Pinpoint the cell where the given text exists, returning its (X, Y) midpoint coordinate. 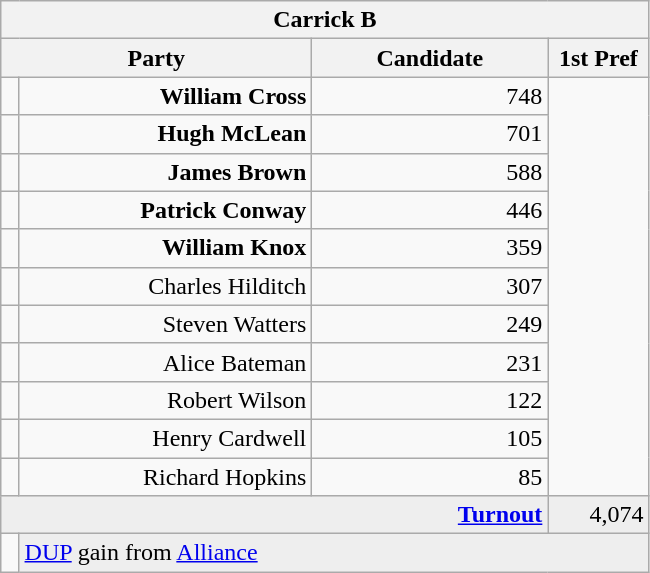
DUP gain from Alliance (334, 553)
359 (430, 248)
Richard Hopkins (166, 477)
1st Pref (598, 58)
Steven Watters (166, 324)
588 (430, 172)
122 (430, 400)
Hugh McLean (166, 134)
William Cross (166, 96)
Party (156, 58)
Alice Bateman (166, 362)
249 (430, 324)
105 (430, 438)
Henry Cardwell (166, 438)
Turnout (274, 515)
Carrick B (325, 20)
Robert Wilson (166, 400)
William Knox (166, 248)
748 (430, 96)
85 (430, 477)
307 (430, 286)
4,074 (598, 515)
James Brown (166, 172)
701 (430, 134)
Patrick Conway (166, 210)
446 (430, 210)
231 (430, 362)
Candidate (430, 58)
Charles Hilditch (166, 286)
